From the cell containing the given text, extract its center point as [X, Y] coordinate. 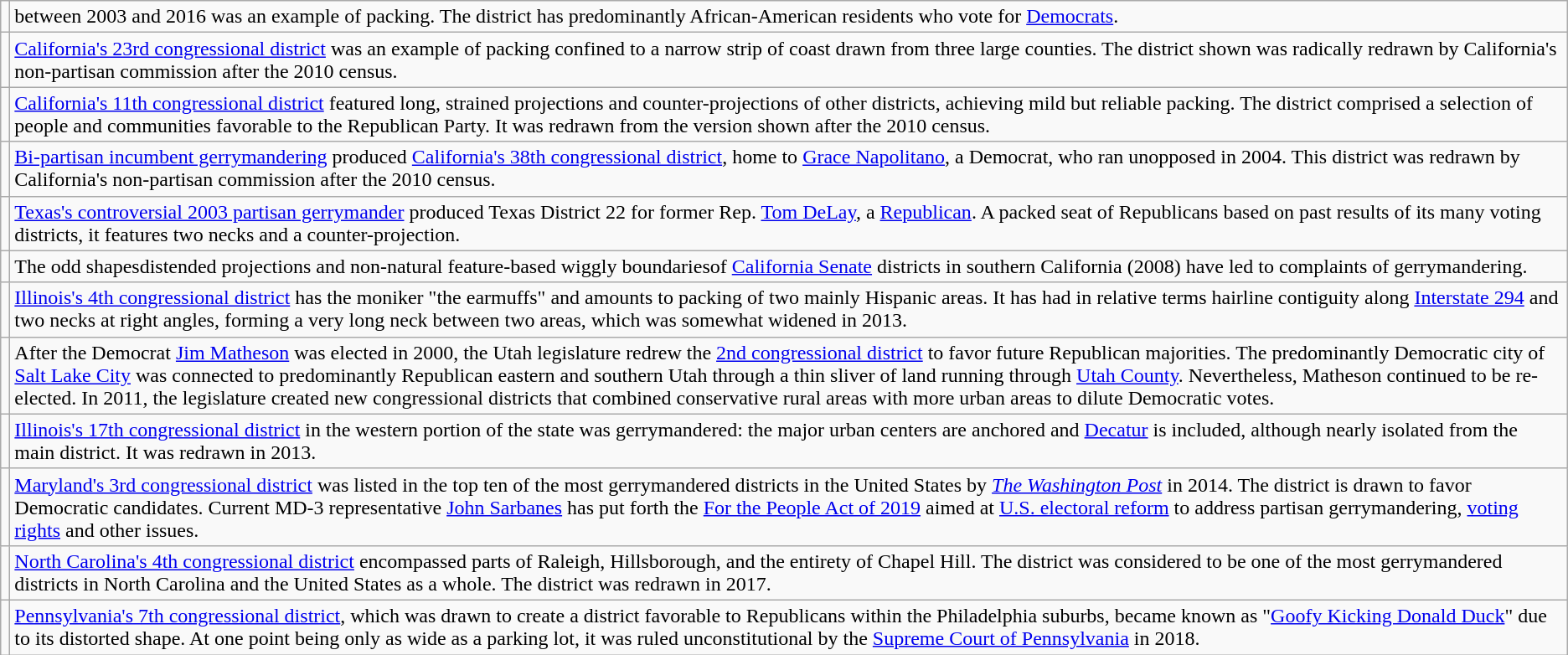
between 2003 and 2016 was an example of packing. The district has predominantly African-American residents who vote for Democrats. [789, 17]
